Search for the cell housing the specified text and yield its (x, y) center coordinate. 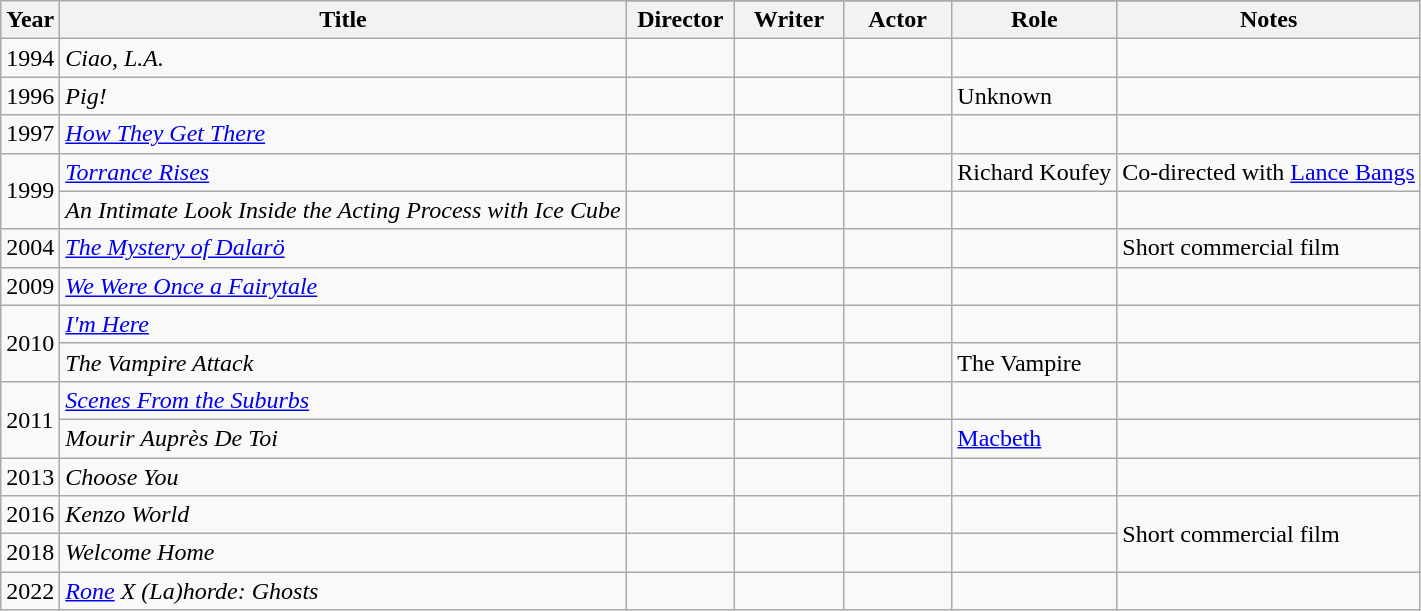
Richard Koufey (1034, 172)
Scenes From the Suburbs (343, 400)
Choose You (343, 477)
Macbeth (1034, 438)
1999 (30, 191)
Torrance Rises (343, 172)
Pig! (343, 96)
2010 (30, 343)
2018 (30, 553)
Ciao, L.A. (343, 58)
Mourir Auprès De Toi (343, 438)
2016 (30, 515)
Kenzo World (343, 515)
Writer (790, 20)
Title (343, 20)
Co-directed with Lance Bangs (1269, 172)
The Vampire (1034, 362)
An Intimate Look Inside the Acting Process with Ice Cube (343, 210)
We Were Once a Fairytale (343, 286)
2011 (30, 419)
Director (680, 20)
1997 (30, 134)
I'm Here (343, 324)
Actor (898, 20)
Unknown (1034, 96)
1996 (30, 96)
The Vampire Attack (343, 362)
2004 (30, 248)
Year (30, 20)
The Mystery of Dalarö (343, 248)
How They Get There (343, 134)
2009 (30, 286)
Rone X (La)horde: Ghosts (343, 591)
2022 (30, 591)
Welcome Home (343, 553)
Notes (1269, 20)
Role (1034, 20)
2013 (30, 477)
1994 (30, 58)
